Pinpoint the cell where the given text exists, returning its (X, Y) midpoint coordinate. 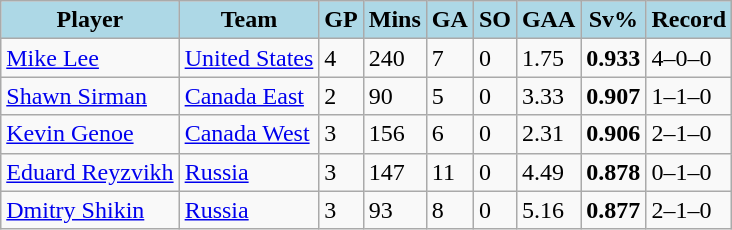
0.906 (614, 134)
11 (450, 172)
Mike Lee (90, 58)
90 (394, 96)
156 (394, 134)
5.16 (548, 210)
4–0–0 (689, 58)
Eduard Reyzvikh (90, 172)
3.33 (548, 96)
GP (341, 20)
GAA (548, 20)
0.878 (614, 172)
Dmitry Shikin (90, 210)
0.907 (614, 96)
0.877 (614, 210)
Kevin Genoe (90, 134)
Canada East (249, 96)
7 (450, 58)
SO (494, 20)
Mins (394, 20)
240 (394, 58)
Record (689, 20)
93 (394, 210)
Player (90, 20)
Canada West (249, 134)
147 (394, 172)
5 (450, 96)
4 (341, 58)
0.933 (614, 58)
Team (249, 20)
6 (450, 134)
0–1–0 (689, 172)
1–1–0 (689, 96)
8 (450, 210)
1.75 (548, 58)
United States (249, 58)
Sv% (614, 20)
GA (450, 20)
2 (341, 96)
2.31 (548, 134)
4.49 (548, 172)
Shawn Sirman (90, 96)
